Pinpoint the cell where the given text exists, returning its [x, y] midpoint coordinate. 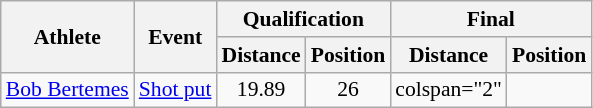
colspan="2" [448, 90]
Bob Bertemes [68, 90]
Final [490, 19]
Qualification [303, 19]
Shot put [176, 90]
26 [348, 90]
19.89 [260, 90]
Athlete [68, 36]
Event [176, 36]
